Provide the (x, y) coordinate of the cell's center where the given text is located.  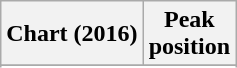
Chart (2016) (72, 34)
Peakposition (189, 34)
